Output the (X, Y) coordinate of the center of the cell containing the given text.  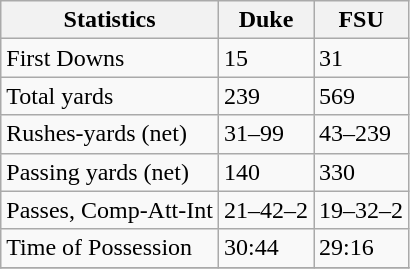
Duke (266, 20)
First Downs (110, 58)
30:44 (266, 248)
Time of Possession (110, 248)
21–42–2 (266, 210)
29:16 (362, 248)
140 (266, 172)
31–99 (266, 134)
Statistics (110, 20)
FSU (362, 20)
31 (362, 58)
19–32–2 (362, 210)
Passes, Comp-Att-Int (110, 210)
239 (266, 96)
Total yards (110, 96)
330 (362, 172)
Rushes-yards (net) (110, 134)
15 (266, 58)
43–239 (362, 134)
Passing yards (net) (110, 172)
569 (362, 96)
